Extract the [x, y] coordinate from the center of the cell holding the provided text.  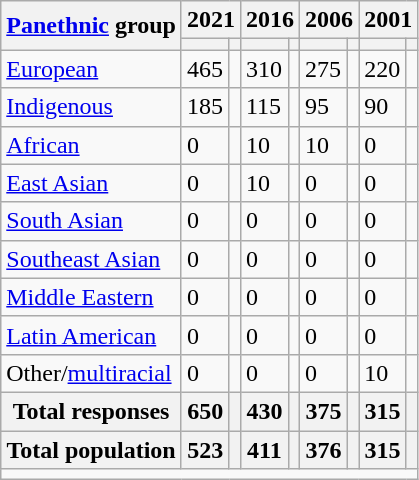
East Asian [92, 183]
2021 [210, 20]
115 [264, 107]
220 [383, 69]
2006 [330, 20]
Total responses [92, 411]
90 [383, 107]
Panethnic group [92, 26]
375 [324, 411]
95 [324, 107]
465 [205, 69]
African [92, 145]
430 [264, 411]
2016 [270, 20]
Middle Eastern [92, 297]
523 [205, 449]
Latin American [92, 335]
South Asian [92, 221]
Total population [92, 449]
411 [264, 449]
Indigenous [92, 107]
European [92, 69]
275 [324, 69]
Other/multiracial [92, 373]
650 [205, 411]
376 [324, 449]
Southeast Asian [92, 259]
185 [205, 107]
310 [264, 69]
2001 [388, 20]
